From the cell containing the given text, extract its center point as (X, Y) coordinate. 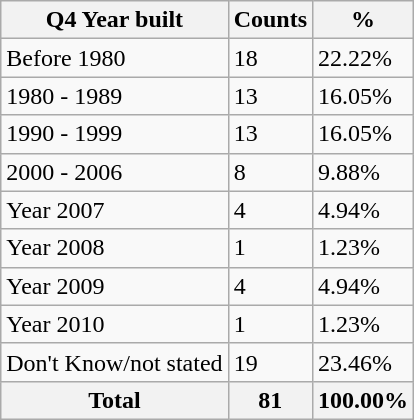
8 (270, 172)
2000 - 2006 (114, 172)
23.46% (364, 362)
81 (270, 400)
18 (270, 58)
Year 2010 (114, 324)
Year 2007 (114, 210)
19 (270, 362)
% (364, 20)
22.22% (364, 58)
100.00% (364, 400)
Total (114, 400)
9.88% (364, 172)
Counts (270, 20)
Year 2008 (114, 248)
Don't Know/not stated (114, 362)
1990 - 1999 (114, 134)
Before 1980 (114, 58)
Year 2009 (114, 286)
Q4 Year built (114, 20)
1980 - 1989 (114, 96)
